Output the [x, y] coordinate of the center of the cell containing the given text.  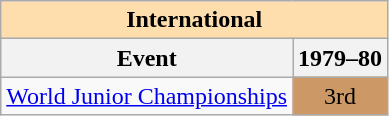
World Junior Championships [147, 96]
3rd [340, 96]
1979–80 [340, 58]
International [194, 20]
Event [147, 58]
